Return the (x, y) coordinate for the center point of the cell that contains the specified text.  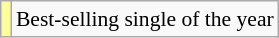
Best-selling single of the year (145, 19)
